Capture the cell that displays the provided text and extract its [X, Y] central coordinate. 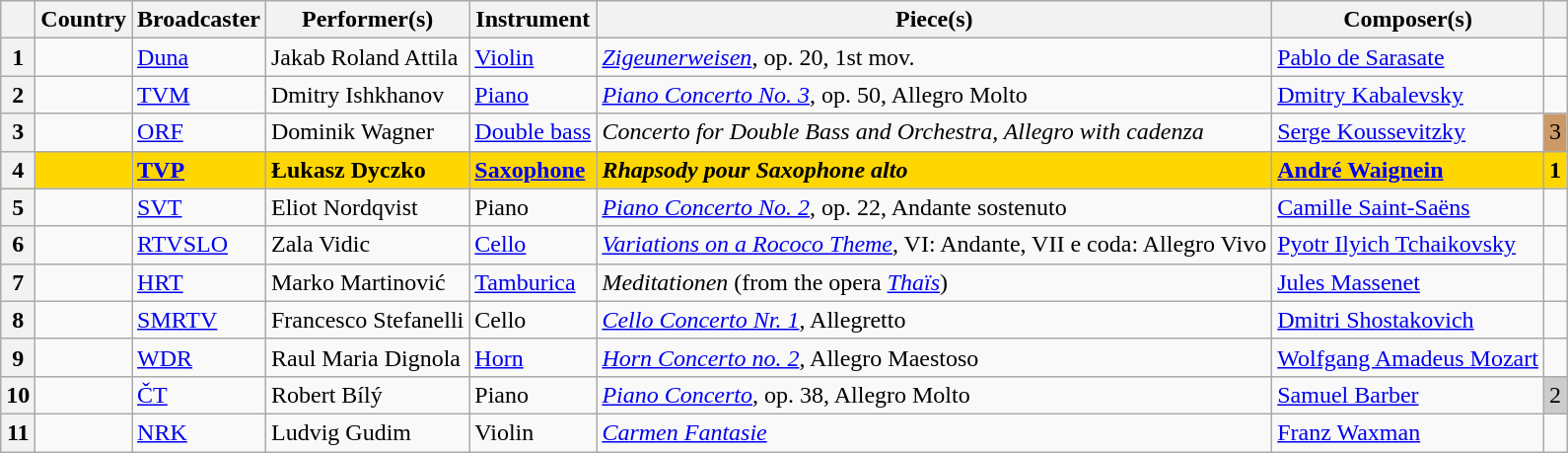
HRT [199, 282]
Piano Concerto No. 3, op. 50, Allegro Molto [935, 95]
Composer(s) [1408, 20]
TVM [199, 95]
Pablo de Sarasate [1408, 57]
Robert Bílý [367, 395]
Ludvig Gudim [367, 432]
Horn Concerto no. 2, Allegro Maestoso [935, 357]
Jules Massenet [1408, 282]
Zigeunerweisen, op. 20, 1st mov. [935, 57]
Carmen Fantasie [935, 432]
NRK [199, 432]
WDR [199, 357]
8 [18, 320]
9 [18, 357]
SVT [199, 207]
André Waignein [1408, 170]
SMRTV [199, 320]
Łukasz Dyczko [367, 170]
5 [18, 207]
Country [84, 20]
Broadcaster [199, 20]
Dominik Wagner [367, 132]
11 [18, 432]
Francesco Stefanelli [367, 320]
Duna [199, 57]
6 [18, 245]
Saxophone [533, 170]
Tamburica [533, 282]
ORF [199, 132]
Piece(s) [935, 20]
7 [18, 282]
Dmitri Shostakovich [1408, 320]
Instrument [533, 20]
Dmitry Ishkhanov [367, 95]
Marko Martinović [367, 282]
Raul Maria Dignola [367, 357]
Eliot Nordqvist [367, 207]
Cello Concerto Nr. 1, Allegretto [935, 320]
ČT [199, 395]
Performer(s) [367, 20]
Zala Vidic [367, 245]
Piano Concerto, op. 38, Allegro Molto [935, 395]
Rhapsody pour Saxophone alto [935, 170]
Meditationen (from the opera Thaïs) [935, 282]
Samuel Barber [1408, 395]
4 [18, 170]
Pyotr Ilyich Tchaikovsky [1408, 245]
Dmitry Kabalevsky [1408, 95]
Jakab Roland Attila [367, 57]
Camille Saint-Saëns [1408, 207]
Horn [533, 357]
Concerto for Double Bass and Orchestra, Allegro with cadenza [935, 132]
Wolfgang Amadeus Mozart [1408, 357]
TVP [199, 170]
Piano Concerto No. 2, op. 22, Andante sostenuto [935, 207]
Franz Waxman [1408, 432]
RTVSLO [199, 245]
10 [18, 395]
Variations on a Rococo Theme, VI: Andante, VII e coda: Allegro Vivo [935, 245]
Double bass [533, 132]
Serge Koussevitzky [1408, 132]
